Provide the (X, Y) coordinate of the cell's center where the given text is located.  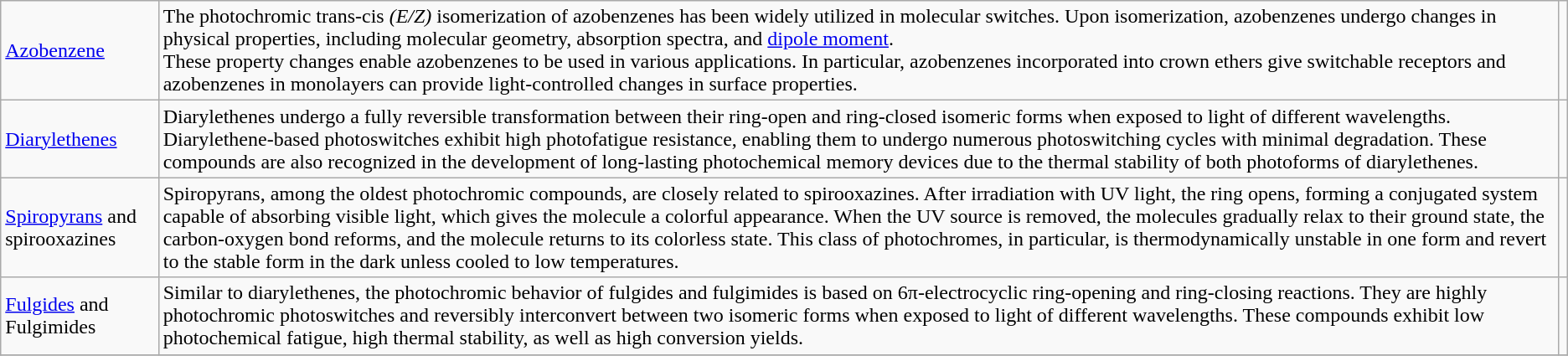
Diarylethenes (80, 139)
Azobenzene (80, 50)
Fulgides and Fulgimides (80, 316)
Spiropyrans and spirooxazines (80, 228)
